For the text-containing cell, return its midpoint in (x, y) coordinate format. 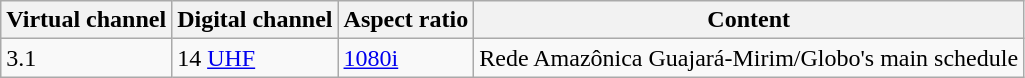
1080i (406, 58)
3.1 (86, 58)
Virtual channel (86, 20)
Digital channel (255, 20)
Aspect ratio (406, 20)
14 UHF (255, 58)
Rede Amazônica Guajará-Mirim/Globo's main schedule (749, 58)
Content (749, 20)
